Search for the cell housing the specified text and yield its (X, Y) center coordinate. 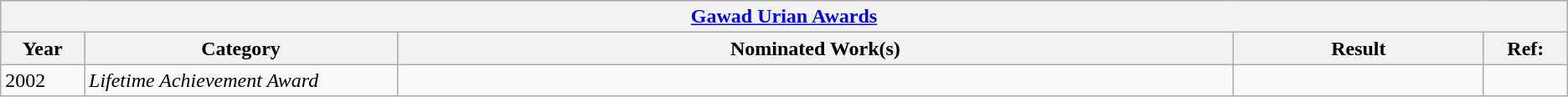
Lifetime Achievement Award (240, 80)
Year (43, 48)
Gawad Urian Awards (784, 17)
Category (240, 48)
Result (1359, 48)
2002 (43, 80)
Nominated Work(s) (816, 48)
Ref: (1525, 48)
